Search for the cell housing the specified text and yield its (X, Y) center coordinate. 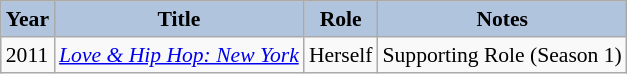
Herself (341, 55)
Title (179, 19)
Supporting Role (Season 1) (502, 55)
Year (28, 19)
Role (341, 19)
Love & Hip Hop: New York (179, 55)
Notes (502, 19)
2011 (28, 55)
